Search for the cell housing the specified text and yield its (X, Y) center coordinate. 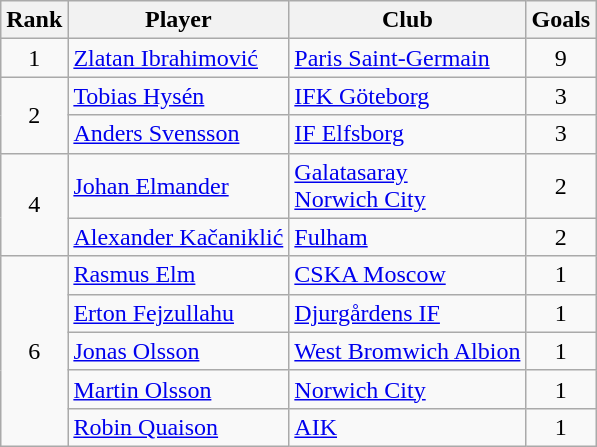
Player (178, 20)
Tobias Hysén (178, 96)
4 (34, 204)
Rank (34, 20)
Zlatan Ibrahimović (178, 58)
Erton Fejzullahu (178, 313)
Rasmus Elm (178, 275)
9 (561, 58)
Anders Svensson (178, 134)
IFK Göteborg (408, 96)
IF Elfsborg (408, 134)
6 (34, 351)
Martin Olsson (178, 389)
Robin Quaison (178, 427)
AIK (408, 427)
West Bromwich Albion (408, 351)
Alexander Kačaniklić (178, 237)
Jonas Olsson (178, 351)
Galatasaray Norwich City (408, 186)
Johan Elmander (178, 186)
Fulham (408, 237)
Norwich City (408, 389)
Djurgårdens IF (408, 313)
Paris Saint-Germain (408, 58)
Club (408, 20)
Goals (561, 20)
CSKA Moscow (408, 275)
